Search for the cell housing the specified text and yield its (X, Y) center coordinate. 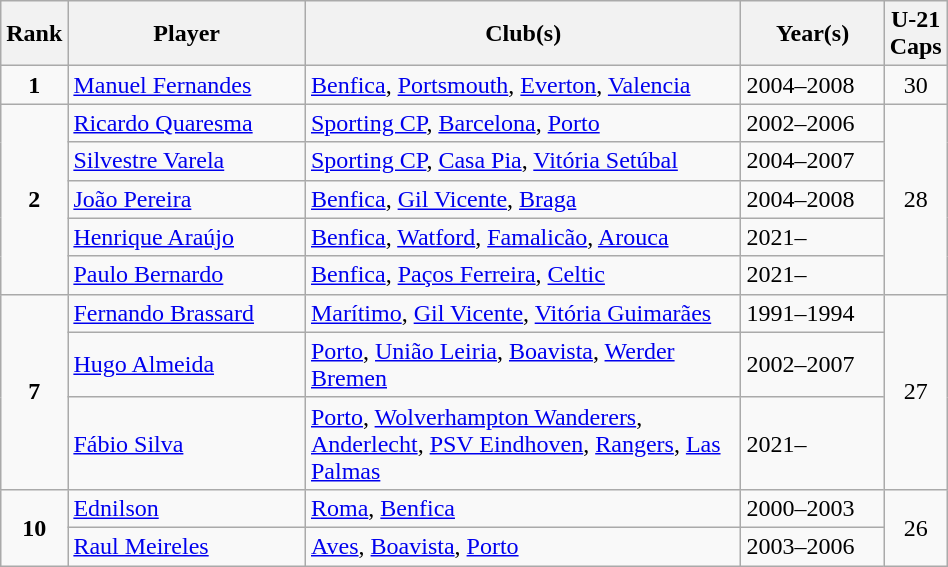
Porto, União Leiria, Boavista, Werder Bremen (522, 364)
Benfica, Watford, Famalicão, Arouca (522, 237)
2003–2006 (812, 546)
Year(s) (812, 34)
2002–2006 (812, 123)
Henrique Araújo (187, 237)
Hugo Almeida (187, 364)
Benfica, Paços Ferreira, Celtic (522, 275)
João Pereira (187, 199)
2 (34, 199)
Aves, Boavista, Porto (522, 546)
1 (34, 85)
2002–2007 (812, 364)
30 (916, 85)
Benfica, Portsmouth, Everton, Valencia (522, 85)
Sporting CP, Barcelona, Porto (522, 123)
27 (916, 392)
Fernando Brassard (187, 313)
Club(s) (522, 34)
7 (34, 392)
Paulo Bernardo (187, 275)
Sporting CP, Casa Pia, Vitória Setúbal (522, 161)
Ricardo Quaresma (187, 123)
Silvestre Varela (187, 161)
1991–1994 (812, 313)
2004–2007 (812, 161)
Porto, Wolverhampton Wanderers, Anderlecht, PSV Eindhoven, Rangers, Las Palmas (522, 443)
26 (916, 527)
Ednilson (187, 508)
Player (187, 34)
Benfica, Gil Vicente, Braga (522, 199)
Fábio Silva (187, 443)
10 (34, 527)
Rank (34, 34)
Roma, Benfica (522, 508)
Manuel Fernandes (187, 85)
U-21 Caps (916, 34)
Marítimo, Gil Vicente, Vitória Guimarães (522, 313)
28 (916, 199)
2000–2003 (812, 508)
Raul Meireles (187, 546)
